Output the [X, Y] coordinate of the center of the cell containing the given text.  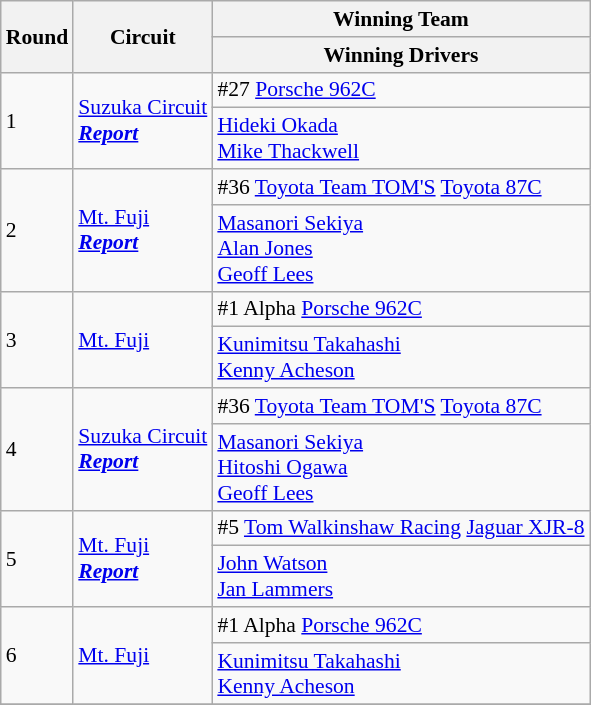
Winning Drivers [400, 55]
Masanori Sekiya Alan Jones Geoff Lees [400, 248]
5 [38, 558]
Masanori Sekiya Hitoshi Ogawa Geoff Lees [400, 468]
Round [38, 36]
#5 Tom Walkinshaw Racing Jaguar XJR-8 [400, 528]
Winning Team [400, 19]
Hideki Okada Mike Thackwell [400, 138]
1 [38, 120]
4 [38, 449]
6 [38, 656]
3 [38, 340]
2 [38, 230]
John Watson Jan Lammers [400, 576]
#27 Porsche 962C [400, 90]
Circuit [142, 36]
